Return the [x, y] coordinate for the center point of the cell that contains the specified text.  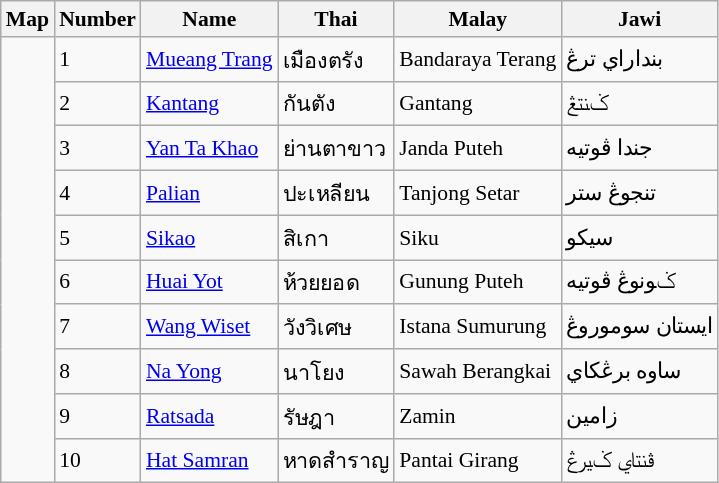
ݢنتڠ [640, 104]
Gantang [478, 104]
วังวิเศษ [336, 328]
3 [98, 148]
กันตัง [336, 104]
8 [98, 372]
9 [98, 416]
ݢونوڠ ڤوتيه [640, 282]
Tanjong Setar [478, 194]
รัษฎา [336, 416]
สิเกา [336, 238]
2 [98, 104]
Sawah Berangkai [478, 372]
Siku [478, 238]
นาโยง [336, 372]
10 [98, 460]
4 [98, 194]
Istana Sumurung [478, 328]
1 [98, 60]
Hat Samran [210, 460]
6 [98, 282]
เมืองตรัง [336, 60]
Yan Ta Khao [210, 148]
7 [98, 328]
Na Yong [210, 372]
Number [98, 19]
หาดสำราญ [336, 460]
Map [28, 19]
Sikao [210, 238]
Jawi [640, 19]
Janda Puteh [478, 148]
Gunung Puteh [478, 282]
Kantang [210, 104]
زامين [640, 416]
5 [98, 238]
جندا ڤوتيه [640, 148]
Pantai Girang [478, 460]
ห้วยยอด [336, 282]
Mueang Trang [210, 60]
تنجوڠ ستر [640, 194]
Ratsada [210, 416]
ساوه برڠکاي [640, 372]
ปะเหลียน [336, 194]
ڤنتاي ݢيرڠ [640, 460]
ايستان سوموروڠ [640, 328]
Bandaraya Terang [478, 60]
بنداراي ترڠ [640, 60]
Huai Yot [210, 282]
Zamin [478, 416]
Thai [336, 19]
Malay [478, 19]
ย่านตาขาว [336, 148]
سيکو [640, 238]
Wang Wiset [210, 328]
Palian [210, 194]
Name [210, 19]
